Provide the [x, y] coordinate of the cell's center where the given text is located.  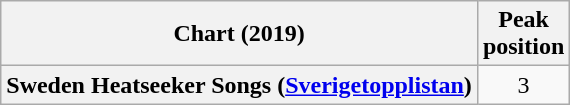
Chart (2019) [240, 34]
3 [523, 85]
Sweden Heatseeker Songs (Sverigetopplistan) [240, 85]
Peakposition [523, 34]
